Provide the [x, y] coordinate of the cell's center where the given text is located.  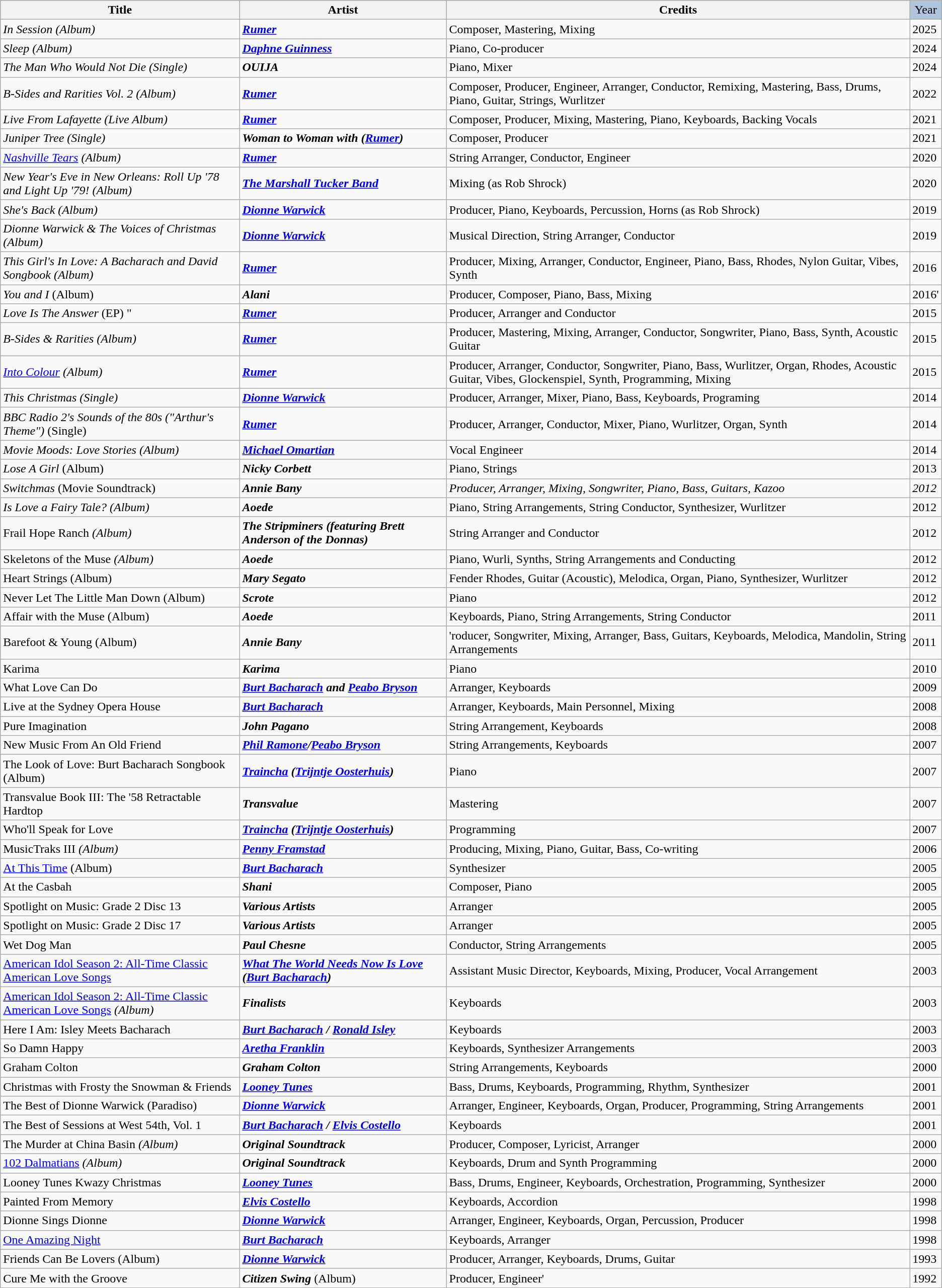
Never Let The Little Man Down (Album) [120, 597]
Who'll Speak for Love [120, 830]
Transvalue [343, 804]
Piano, Mixer [678, 67]
Programming [678, 830]
Christmas with Frosty the Snowman & Friends [120, 1087]
Spotlight on Music: Grade 2 Disc 17 [120, 925]
Piano, Strings [678, 469]
Piano, Wurli, Synths, String Arrangements and Conducting [678, 559]
Is Love a Fairy Tale? (Album) [120, 507]
2016' [926, 294]
2010 [926, 669]
Mixing (as Rob Shrock) [678, 183]
Switchmas (Movie Soundtrack) [120, 488]
John Pagano [343, 726]
Finalists [343, 1003]
Painted From Memory [120, 1201]
Title [120, 10]
Fender Rhodes, Guitar (Acoustic), Melodica, Organ, Piano, Synthesizer, Wurlitzer [678, 578]
'roducer, Songwriter, Mixing, Arranger, Bass, Guitars, Keyboards, Melodica, Mandolin, String Arrangements [678, 642]
MusicTraks III (Album) [120, 849]
Producer, Arranger, Mixer, Piano, Bass, Keyboards, Programing [678, 398]
Burt Bacharach / Elvis Costello [343, 1125]
2022 [926, 94]
Keyboards, Piano, String Arrangements, String Conductor [678, 616]
Elvis Costello [343, 1201]
Producer, Engineer' [678, 1278]
Looney Tunes Kwazy Christmas [120, 1182]
Arranger, Engineer, Keyboards, Organ, Producer, Programming, String Arrangements [678, 1106]
Producer, Arranger, Conductor, Mixer, Piano, Wurlitzer, Organ, Synth [678, 424]
Citizen Swing (Album) [343, 1278]
OUIJA [343, 67]
The Look of Love: Burt Bacharach Songbook (Album) [120, 771]
Heart Strings (Album) [120, 578]
In Session (Album) [120, 29]
Bass, Drums, Engineer, Keyboards, Orchestration, Programming, Synthesizer [678, 1182]
Michael Omartian [343, 450]
Composer, Piano [678, 887]
Dionne Warwick & The Voices of Christmas (Album) [120, 235]
Producer, Arranger, Keyboards, Drums, Guitar [678, 1259]
Spotlight on Music: Grade 2 Disc 13 [120, 906]
At This Time (Album) [120, 868]
Cure Me with the Groove [120, 1278]
Paul Chesne [343, 944]
Assistant Music Director, Keyboards, Mixing, Producer, Vocal Arrangement [678, 970]
You and I (Album) [120, 294]
New Year's Eve in New Orleans: Roll Up '78 and Light Up '79! (Album) [120, 183]
Producer, Piano, Keyboards, Percussion, Horns (as Rob Shrock) [678, 209]
Composer, Producer [678, 138]
Live at the Sydney Opera House [120, 707]
The Marshall Tucker Band [343, 183]
Keyboards, Accordion [678, 1201]
What Love Can Do [120, 688]
1993 [926, 1259]
American Idol Season 2: All-Time Classic American Love Songs (Album) [120, 1003]
Nashville Tears (Album) [120, 157]
Arranger, Keyboards, Main Personnel, Mixing [678, 707]
Penny Framstad [343, 849]
Friends Can Be Lovers (Album) [120, 1259]
Juniper Tree (Single) [120, 138]
2025 [926, 29]
The Best of Sessions at West 54th, Vol. 1 [120, 1125]
Producer, Mastering, Mixing, Arranger, Conductor, Songwriter, Piano, Bass, Synth, Acoustic Guitar [678, 339]
String Arranger, Conductor, Engineer [678, 157]
B-Sides and Rarities Vol. 2 (Album) [120, 94]
Affair with the Muse (Album) [120, 616]
Arranger, Engineer, Keyboards, Organ, Percussion, Producer [678, 1221]
This Girl's In Love: A Bacharach and David Songbook (Album) [120, 268]
2016 [926, 268]
Artist [343, 10]
Skeletons of the Muse (Album) [120, 559]
Year [926, 10]
Keyboards, Synthesizer Arrangements [678, 1049]
At the Casbah [120, 887]
Producer, Arranger and Conductor [678, 313]
What The World Needs Now Is Love (Burt Bacharach) [343, 970]
102 Dalmatians (Album) [120, 1163]
The Murder at China Basin (Album) [120, 1144]
Live From Lafayette (Live Album) [120, 119]
Mastering [678, 804]
The Best of Dionne Warwick (Paradiso) [120, 1106]
So Damn Happy [120, 1049]
Composer, Mastering, Mixing [678, 29]
Alani [343, 294]
Keyboards, Arranger [678, 1240]
Into Colour (Album) [120, 372]
Burt Bacharach and Peabo Bryson [343, 688]
Aretha Franklin [343, 1049]
Synthesizer [678, 868]
Credits [678, 10]
Producer, Arranger, Mixing, Songwriter, Piano, Bass, Guitars, Kazoo [678, 488]
Sleep (Album) [120, 48]
Barefoot & Young (Album) [120, 642]
Producer, Composer, Lyricist, Arranger [678, 1144]
Dionne Sings Dionne [120, 1221]
Woman to Woman with (Rumer) [343, 138]
B-Sides & Rarities (Album) [120, 339]
Burt Bacharach / Ronald Isley [343, 1029]
Producing, Mixing, Piano, Guitar, Bass, Co-writing [678, 849]
Wet Dog Man [120, 944]
Arranger, Keyboards [678, 688]
This Christmas (Single) [120, 398]
The Stripminers (featuring Brett Anderson of the Donnas) [343, 533]
Musical Direction, String Arranger, Conductor [678, 235]
2009 [926, 688]
One Amazing Night [120, 1240]
Pure Imagination [120, 726]
Here I Am: Isley Meets Bacharach [120, 1029]
1992 [926, 1278]
Love Is The Answer (EP) " [120, 313]
Scrote [343, 597]
2013 [926, 469]
Shani [343, 887]
Transvalue Book III: The '58 Retractable Hardtop [120, 804]
Bass, Drums, Keyboards, Programming, Rhythm, Synthesizer [678, 1087]
American Idol Season 2: All-Time Classic American Love Songs [120, 970]
String Arrangement, Keyboards [678, 726]
Piano, String Arrangements, String Conductor, Synthesizer, Wurlitzer [678, 507]
Phil Ramone/Peabo Bryson [343, 745]
Daphne Guinness [343, 48]
New Music From An Old Friend [120, 745]
Composer, Producer, Mixing, Mastering, Piano, Keyboards, Backing Vocals [678, 119]
BBC Radio 2's Sounds of the 80s ("Arthur's Theme") (Single) [120, 424]
Movie Moods: Love Stories (Album) [120, 450]
Producer, Arranger, Conductor, Songwriter, Piano, Bass, Wurlitzer, Organ, Rhodes, Acoustic Guitar, Vibes, Glockenspiel, Synth, Programming, Mixing [678, 372]
Mary Segato [343, 578]
Keyboards, Drum and Synth Programming [678, 1163]
Producer, Mixing, Arranger, Conductor, Engineer, Piano, Bass, Rhodes, Nylon Guitar, Vibes, Synth [678, 268]
Piano, Co-producer [678, 48]
String Arranger and Conductor [678, 533]
Nicky Corbett [343, 469]
She's Back (Album) [120, 209]
Producer, Composer, Piano, Bass, Mixing [678, 294]
Vocal Engineer [678, 450]
Frail Hope Ranch (Album) [120, 533]
The Man Who Would Not Die (Single) [120, 67]
Conductor, String Arrangements [678, 944]
Lose A Girl (Album) [120, 469]
2006 [926, 849]
Composer, Producer, Engineer, Arranger, Conductor, Remixing, Mastering, Bass, Drums, Piano, Guitar, Strings, Wurlitzer [678, 94]
